Output the [x, y] coordinate of the center of the cell containing the given text.  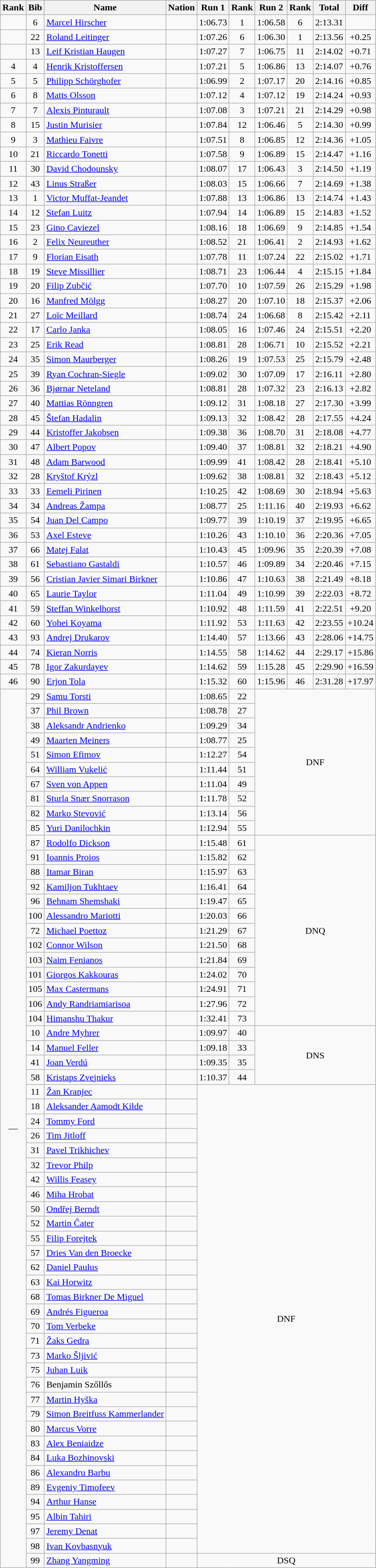
+2.20 [360, 330]
2:14.50 [329, 169]
Kai Horwitz [105, 1282]
2:14.47 [329, 154]
2:15.52 [329, 344]
1:07.88 [213, 198]
1:06.58 [271, 22]
Run 1 [213, 8]
Marko Šljivić [105, 1355]
1:09.12 [213, 403]
1:11.92 [213, 623]
1:08.05 [213, 330]
Juhan Luik [105, 1370]
DNS [316, 1055]
2:18.94 [329, 491]
1:08.74 [213, 315]
Joan Verdú [105, 1062]
Martin Čater [105, 1224]
1:07.26 [213, 37]
Andy Randriamiarisoa [105, 1004]
1:14.55 [213, 652]
Itamar Biran [105, 872]
1:08.69 [271, 491]
1:09.40 [213, 447]
1:08.78 [213, 711]
94 [35, 1502]
2:14.69 [329, 184]
+1.52 [360, 213]
106 [35, 1004]
1:10.37 [213, 1077]
1:07.58 [213, 154]
+0.25 [360, 37]
2:15.79 [329, 359]
1:08.52 [213, 242]
+9.20 [360, 608]
+7.05 [360, 535]
David Chodounsky [105, 169]
78 [35, 667]
1:12.27 [213, 755]
74 [35, 652]
Rodolfo Dickson [105, 843]
Dries Van den Broecke [105, 1253]
91 [35, 857]
+2.11 [360, 315]
Marko Stevović [105, 813]
1:06.43 [271, 169]
Victor Muffat-Jeandet [105, 198]
2:21.49 [329, 579]
2:20.46 [329, 564]
1:06.75 [271, 52]
Matej Falat [105, 550]
Simon Maurberger [105, 359]
DSQ [286, 1560]
Ivan Kovbasnyuk [105, 1546]
Roland Leitinger [105, 37]
1:07.51 [213, 139]
Naim Fenianos [105, 960]
1:10.10 [271, 535]
1:15.97 [213, 872]
1:09.99 [213, 462]
Manuel Feller [105, 1048]
Steve Missillier [105, 271]
1:07.59 [271, 286]
2:18.41 [329, 462]
Erik Read [105, 344]
Alessandro Mariotti [105, 916]
1:09.13 [213, 418]
+0.76 [360, 66]
1:06.41 [271, 242]
+0.99 [360, 125]
1:06.30 [271, 37]
1:07.08 [213, 110]
1:10.86 [213, 579]
1:08.71 [213, 271]
1:07.17 [271, 81]
+4.77 [360, 433]
Aleksander Aamodt Kilde [105, 1106]
2:14.29 [329, 110]
Matts Olsson [105, 95]
Ioannis Proios [105, 857]
1:21.50 [213, 945]
Sebastiano Gastaldi [105, 564]
Tim Jitloff [105, 1136]
80 [35, 1429]
Connor Wilson [105, 945]
1:11.44 [213, 769]
Philipp Schörghofer [105, 81]
1:06.69 [271, 227]
Felix Neureuther [105, 242]
1:15.32 [213, 682]
Name [105, 8]
+0.71 [360, 52]
101 [35, 975]
Trevor Philp [105, 1165]
1:32.41 [213, 1018]
1:09.02 [213, 374]
2:13.31 [329, 22]
+1.43 [360, 198]
90 [35, 682]
1:09.29 [213, 725]
DNQ [316, 931]
Steffan Winkelhorst [105, 608]
1:15.82 [213, 857]
Ondřej Berndt [105, 1209]
1:07.78 [213, 257]
1:06.71 [271, 344]
+2.48 [360, 359]
+1.84 [360, 271]
Adam Barwood [105, 462]
Willis Feasey [105, 1180]
87 [35, 843]
Zhang Yangming [105, 1560]
1:06.73 [213, 22]
1:21.84 [213, 960]
William Vukelić [105, 769]
1:06.44 [271, 271]
92 [35, 886]
1:08.16 [213, 227]
1:10.63 [271, 579]
1:21.29 [213, 931]
76 [35, 1385]
2:14.30 [329, 125]
Albin Tahiri [105, 1516]
1:07.32 [271, 388]
Phil Brown [105, 711]
1:08.03 [213, 184]
Bjørnar Neteland [105, 388]
Michael Poettoz [105, 931]
— [13, 1128]
1:09.97 [213, 1033]
100 [35, 916]
2:14.83 [329, 213]
2:14.74 [329, 198]
+8.72 [360, 593]
1:08.65 [213, 696]
2:14.85 [329, 227]
Arthur Hanse [105, 1502]
Mathieu Faivre [105, 139]
1:07.46 [271, 330]
Aleksandr Andrienko [105, 725]
2:16.11 [329, 374]
1:24.91 [213, 989]
1:07.70 [213, 286]
Andrej Drukarov [105, 637]
77 [35, 1399]
Alexandru Barbu [105, 1473]
2:17.30 [329, 403]
1:09.77 [213, 520]
2:15.29 [329, 286]
Pavel Trikhichev [105, 1150]
50 [35, 1209]
1:12.94 [213, 828]
83 [35, 1443]
1:10.92 [213, 608]
Diff [360, 8]
2:14.24 [329, 95]
1:07.94 [213, 213]
+5.12 [360, 476]
Ryan Cochran-Siegle [105, 374]
1:14.40 [213, 637]
2:15.37 [329, 301]
2:28.06 [329, 637]
99 [35, 1560]
1:11.59 [271, 608]
102 [35, 945]
Samu Torsti [105, 696]
Erjon Tola [105, 682]
+1.62 [360, 242]
+3.99 [360, 403]
Alex Beniaidze [105, 1443]
86 [35, 1473]
2:18.08 [329, 433]
Sven von Appen [105, 784]
Daniel Paulus [105, 1267]
Tom Verbeke [105, 1326]
89 [35, 1487]
1:08.27 [213, 301]
1:11.16 [271, 506]
Henrik Kristoffersen [105, 66]
Linus Straßer [105, 184]
2:16.13 [329, 388]
1:10.99 [271, 593]
Kryštof Krýzl [105, 476]
+7.15 [360, 564]
2:18.21 [329, 447]
Žan Kranjec [105, 1092]
Yuri Danilochkin [105, 828]
+0.85 [360, 81]
1:06.85 [271, 139]
1:20.03 [213, 916]
1:08.07 [213, 169]
Carlo Janka [105, 330]
2:18.43 [329, 476]
+0.98 [360, 110]
Maarten Meiners [105, 740]
Eemeli Pirinen [105, 491]
+6.62 [360, 506]
2:15.42 [329, 315]
1:09.96 [271, 550]
+5.63 [360, 491]
Florian Eisath [105, 257]
95 [35, 1516]
2:15.51 [329, 330]
1:07.24 [271, 257]
+1.71 [360, 257]
1:10.25 [213, 491]
Sturla Snær Snorrason [105, 799]
2:22.03 [329, 593]
Marcus Vorre [105, 1429]
1:09.35 [213, 1062]
Bib [35, 8]
+6.65 [360, 520]
1:09.89 [271, 564]
Marcel Hirscher [105, 22]
1:13.14 [213, 813]
84 [35, 1458]
75 [35, 1370]
Tomas Birkner De Miguel [105, 1297]
Leif Kristian Haugen [105, 52]
1:15.96 [271, 682]
Jeremy Denat [105, 1531]
2:29.90 [329, 667]
Andreas Žampa [105, 506]
Kamiljon Tukhtaev [105, 886]
1:24.02 [213, 975]
+16.59 [360, 667]
Riccardo Tonetti [105, 154]
+2.06 [360, 301]
1:16.41 [213, 886]
Filip Forejtek [105, 1238]
1:13.66 [271, 637]
1:06.66 [271, 184]
Albert Popov [105, 447]
1:07.84 [213, 125]
+1.54 [360, 227]
+0.93 [360, 95]
1:10.19 [271, 520]
+4.90 [360, 447]
1:10.43 [213, 550]
+5.10 [360, 462]
1:10.26 [213, 535]
2:14.07 [329, 66]
2:17.55 [329, 418]
Evgeniy Timofeev [105, 1487]
79 [35, 1414]
2:14.36 [329, 139]
2:23.55 [329, 623]
+4.24 [360, 418]
+10.24 [360, 623]
103 [35, 960]
+7.08 [360, 550]
2:20.39 [329, 550]
82 [35, 813]
1:07.09 [271, 374]
1:11.63 [271, 623]
Yohei Koyama [105, 623]
1:09.38 [213, 433]
2:14.93 [329, 242]
97 [35, 1531]
Martin Hyška [105, 1399]
Žaks Gedra [105, 1341]
+2.80 [360, 374]
Tommy Ford [105, 1121]
+14.75 [360, 637]
Behnam Shemshaki [105, 901]
+8.18 [360, 579]
+2.82 [360, 388]
+1.19 [360, 169]
2:20.36 [329, 535]
Filip Zubčić [105, 286]
1:15.28 [271, 667]
1:06.46 [271, 125]
+17.97 [360, 682]
Luka Bozhinovski [105, 1458]
Štefan Hadalin [105, 418]
2:14.02 [329, 52]
Kristaps Zvejnieks [105, 1077]
96 [35, 901]
+1.98 [360, 286]
Juan Del Campo [105, 520]
1:06.99 [213, 81]
88 [35, 872]
Total [329, 8]
Cristian Javier Simari Birkner [105, 579]
Max Castermans [105, 989]
105 [35, 989]
Axel Esteve [105, 535]
1:07.27 [213, 52]
+1.16 [360, 154]
Gino Caviezel [105, 227]
Nation [181, 8]
Manfred Mölgg [105, 301]
1:11.78 [213, 799]
98 [35, 1546]
+1.38 [360, 184]
2:13.56 [329, 37]
Himanshu Thakur [105, 1018]
1:19.47 [213, 901]
Justin Murisier [105, 125]
1:07.10 [271, 301]
+2.21 [360, 344]
1:27.96 [213, 1004]
85 [35, 828]
2:15.15 [329, 271]
1:09.18 [213, 1048]
Run 2 [271, 8]
2:19.93 [329, 506]
Simon Breitfuss Kammerlander [105, 1414]
1:08.70 [271, 433]
Igor Zakurdayev [105, 667]
Miha Hrobat [105, 1194]
Laurie Taylor [105, 593]
Alexis Pinturault [105, 110]
1:09.62 [213, 476]
81 [35, 799]
2:31.28 [329, 682]
Andre Myhrer [105, 1033]
Stefan Luitz [105, 213]
1:10.57 [213, 564]
1:08.18 [271, 403]
Benjamin Szőllős [105, 1385]
2:15.02 [329, 257]
2:14.16 [329, 81]
Kieran Norris [105, 652]
Andrés Figueroa [105, 1311]
Simon Efimov [105, 755]
Giorgos Kakkouras [105, 975]
+1.05 [360, 139]
Loïc Meillard [105, 315]
1:06.68 [271, 315]
+15.86 [360, 652]
Kristoffer Jakobsen [105, 433]
Mattias Rönngren [105, 403]
2:29.17 [329, 652]
2:22.51 [329, 608]
1:15.48 [213, 843]
93 [35, 637]
1:08.26 [213, 359]
104 [35, 1018]
1:07.53 [271, 359]
2:19.95 [329, 520]
